Output the [x, y] coordinate of the center of the cell containing the given text.  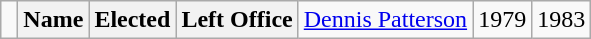
1979 [502, 20]
Dennis Patterson [385, 20]
Name [54, 20]
1983 [562, 20]
Elected [132, 20]
Left Office [237, 20]
